Find where the given text appears and provide that cell's center as (X, Y) coordinate. 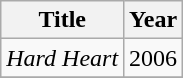
2006 (154, 58)
Title (62, 20)
Year (154, 20)
Hard Heart (62, 58)
